Scan for the cell matching the given text and deliver its (x, y) coordinate at center. 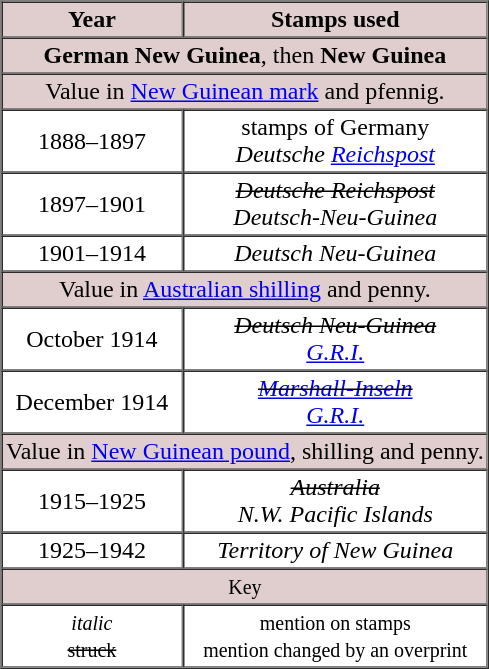
Year (92, 20)
1901–1914 (92, 254)
October 1914 (92, 340)
Value in New Guinean pound, shilling and penny. (246, 452)
Deutsch Neu-GuineaG.R.I. (335, 340)
Value in New Guinean mark and pfennig. (246, 92)
AustraliaN.W. Pacific Islands (335, 502)
1915–1925 (92, 502)
December 1914 (92, 402)
Stamps used (335, 20)
italicstruck (92, 636)
Deutsch Neu-Guinea (335, 254)
Value in Australian shilling and penny. (246, 290)
German New Guinea, then New Guinea (246, 56)
1888–1897 (92, 142)
mention on stampsmention changed by an overprint (335, 636)
1925–1942 (92, 550)
1897–1901 (92, 204)
stamps of GermanyDeutsche Reichspost (335, 142)
Deutsche ReichspostDeutsch-Neu-Guinea (335, 204)
Marshall-InselnG.R.I. (335, 402)
Key (246, 586)
Territory of New Guinea (335, 550)
